Provide the (x, y) coordinate of the cell's center where the given text is located.  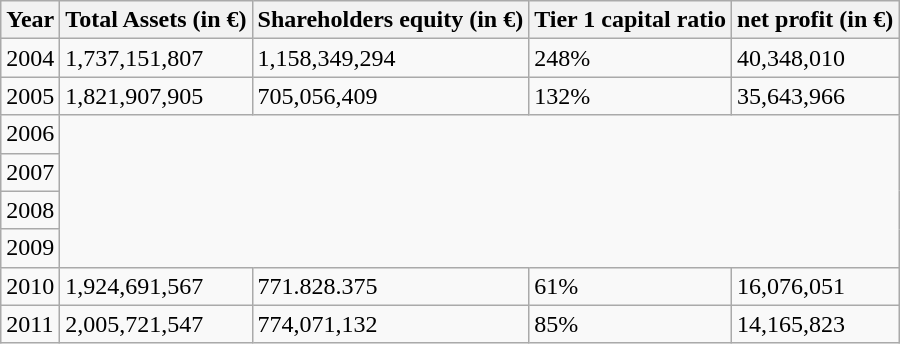
1,158,349,294 (390, 58)
85% (630, 324)
2011 (30, 324)
2007 (30, 172)
1,821,907,905 (156, 96)
2004 (30, 58)
2009 (30, 248)
705,056,409 (390, 96)
Total Assets (in €) (156, 20)
2006 (30, 134)
61% (630, 286)
14,165,823 (816, 324)
40,348,010 (816, 58)
Tier 1 capital ratio (630, 20)
771.828.375 (390, 286)
1,737,151,807 (156, 58)
2,005,721,547 (156, 324)
132% (630, 96)
248% (630, 58)
2010 (30, 286)
774,071,132 (390, 324)
net profit (in €) (816, 20)
Shareholders equity (in €) (390, 20)
Year (30, 20)
2005 (30, 96)
16,076,051 (816, 286)
2008 (30, 210)
1,924,691,567 (156, 286)
35,643,966 (816, 96)
